Identify which cell holds the provided text, then report its (x, y) central coordinate. 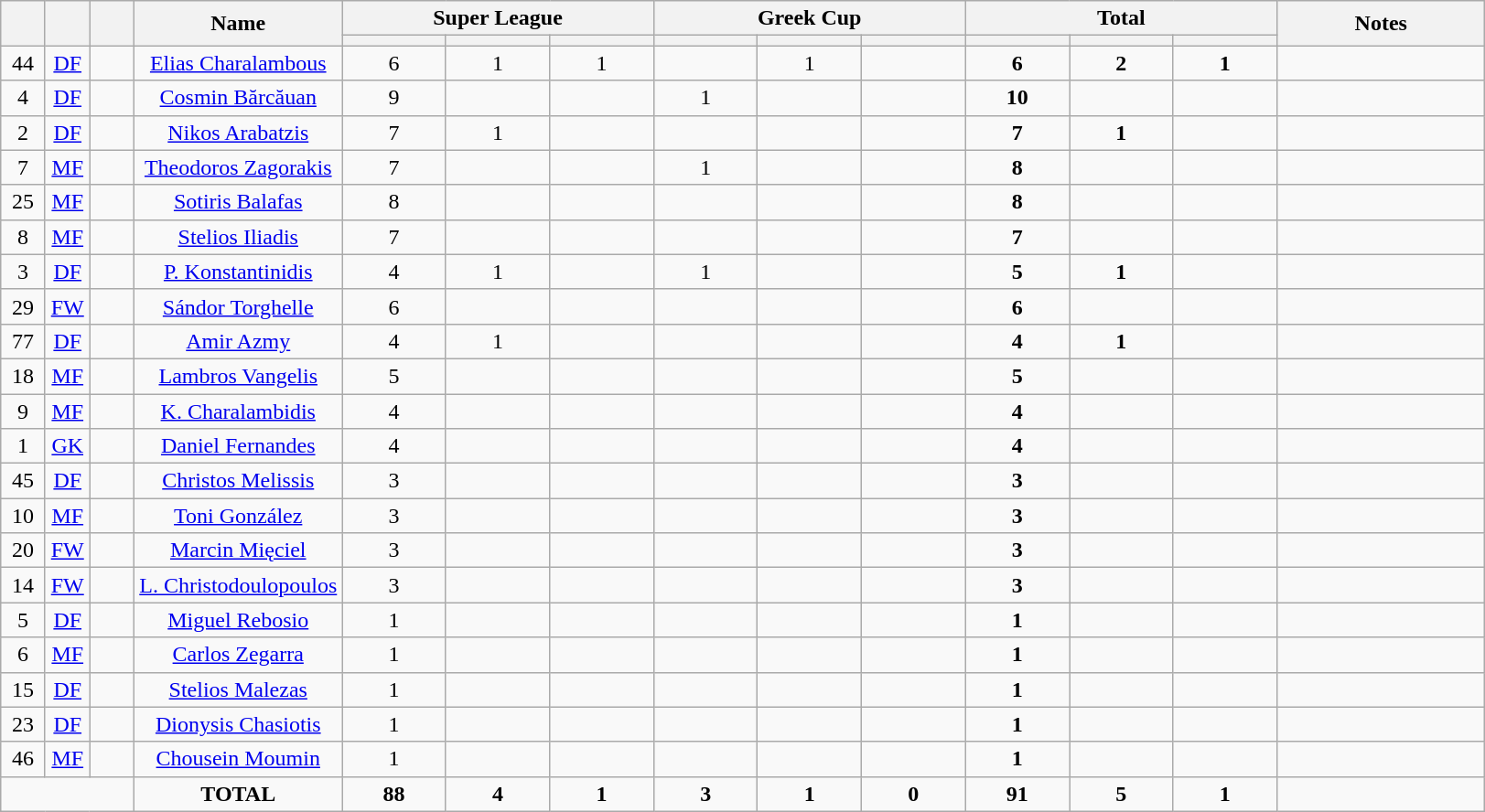
Cosmin Bărcăuan (238, 98)
Greek Cup (809, 18)
Elias Charalambous (238, 63)
Sotiris Balafas (238, 202)
TOTAL (238, 794)
Miguel Rebosio (238, 620)
44 (24, 63)
K. Charalambidis (238, 411)
Carlos Zegarra (238, 655)
25 (24, 202)
88 (394, 794)
P. Konstantinidis (238, 272)
Theodoros Zagorakis (238, 167)
Amir Azmy (238, 341)
29 (24, 306)
Super League (498, 18)
L. Christodoulopoulos (238, 585)
Stelios Iliadis (238, 237)
Nikos Arabatzis (238, 133)
Marcin Mięciel (238, 550)
Stelios Malezas (238, 689)
15 (24, 689)
Daniel Fernandes (238, 446)
Sándor Torghelle (238, 306)
Christos Melissis (238, 481)
Dionysis Chasiotis (238, 724)
18 (24, 376)
Name (238, 24)
Chousein Moumin (238, 759)
20 (24, 550)
Lambros Vangelis (238, 376)
GK (68, 446)
46 (24, 759)
45 (24, 481)
Notes (1382, 24)
Total (1122, 18)
23 (24, 724)
91 (1017, 794)
0 (913, 794)
77 (24, 341)
Toni González (238, 516)
14 (24, 585)
